Find where the given text appears and provide that cell's center as (X, Y) coordinate. 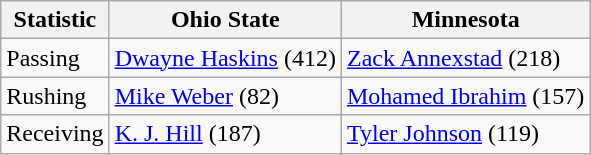
Minnesota (465, 20)
Rushing (55, 96)
Statistic (55, 20)
Dwayne Haskins (412) (225, 58)
Mohamed Ibrahim (157) (465, 96)
Mike Weber (82) (225, 96)
Tyler Johnson (119) (465, 134)
Passing (55, 58)
Zack Annexstad (218) (465, 58)
K. J. Hill (187) (225, 134)
Ohio State (225, 20)
Receiving (55, 134)
